From the cell containing the given text, extract its center point as (X, Y) coordinate. 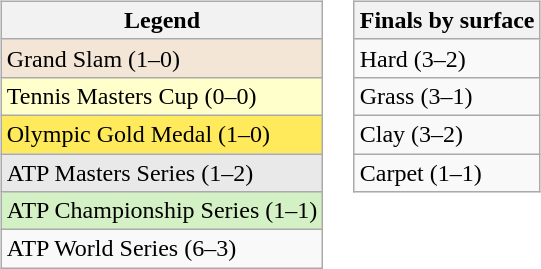
ATP World Series (6–3) (162, 249)
Grand Slam (1–0) (162, 58)
Grass (3–1) (447, 96)
Legend (162, 20)
Carpet (1–1) (447, 173)
ATP Masters Series (1–2) (162, 173)
Olympic Gold Medal (1–0) (162, 134)
Tennis Masters Cup (0–0) (162, 96)
ATP Championship Series (1–1) (162, 211)
Hard (3–2) (447, 58)
Clay (3–2) (447, 134)
Finals by surface (447, 20)
